For the text-containing cell, return its midpoint in (X, Y) coordinate format. 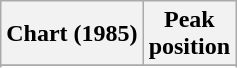
Chart (1985) (72, 34)
Peakposition (189, 34)
